Provide the (x, y) coordinate of the cell's center where the given text is located.  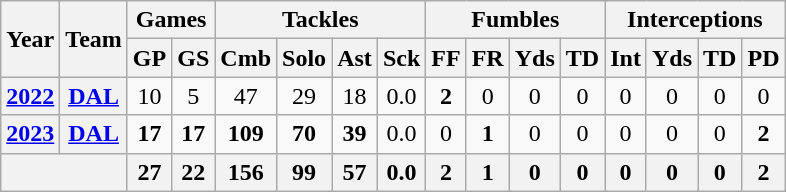
Games (170, 20)
99 (304, 172)
156 (246, 172)
2023 (30, 134)
18 (355, 96)
Ast (355, 58)
27 (149, 172)
Cmb (246, 58)
Int (626, 58)
PD (764, 58)
FR (488, 58)
10 (149, 96)
Tackles (320, 20)
FF (446, 58)
2022 (30, 96)
109 (246, 134)
57 (355, 172)
Year (30, 39)
70 (304, 134)
5 (194, 96)
Sck (401, 58)
Fumbles (516, 20)
47 (246, 96)
39 (355, 134)
Solo (304, 58)
GS (194, 58)
Interceptions (695, 20)
GP (149, 58)
29 (304, 96)
Team (94, 39)
22 (194, 172)
